Pinpoint the cell where the given text exists, returning its [x, y] midpoint coordinate. 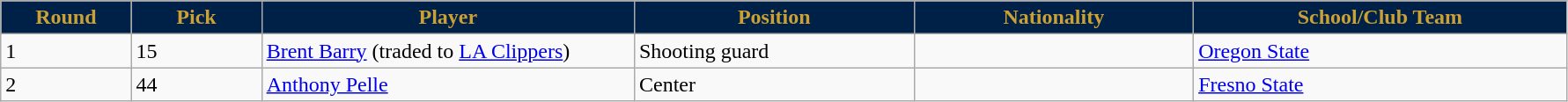
Player [447, 18]
2 [66, 84]
15 [196, 51]
Position [774, 18]
Round [66, 18]
Shooting guard [774, 51]
School/Club Team [1380, 18]
Oregon State [1380, 51]
Fresno State [1380, 84]
1 [66, 51]
Nationality [1054, 18]
44 [196, 84]
Anthony Pelle [447, 84]
Brent Barry (traded to LA Clippers) [447, 51]
Pick [196, 18]
Center [774, 84]
